Locate the cell with the specified text and output its (X, Y) center coordinate. 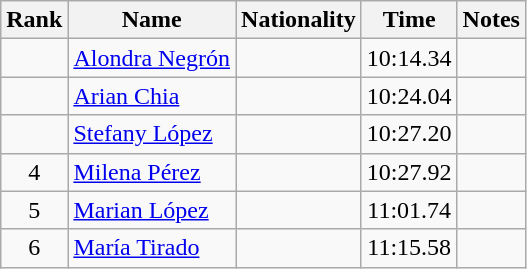
Marian López (152, 210)
5 (34, 210)
María Tirado (152, 248)
Name (152, 20)
Nationality (299, 20)
11:15.58 (409, 248)
Time (409, 20)
11:01.74 (409, 210)
Stefany López (152, 134)
10:27.20 (409, 134)
4 (34, 172)
10:24.04 (409, 96)
Rank (34, 20)
Notes (491, 20)
Arian Chia (152, 96)
Alondra Negrón (152, 58)
Milena Pérez (152, 172)
10:27.92 (409, 172)
10:14.34 (409, 58)
6 (34, 248)
